Search for the cell housing the specified text and yield its (X, Y) center coordinate. 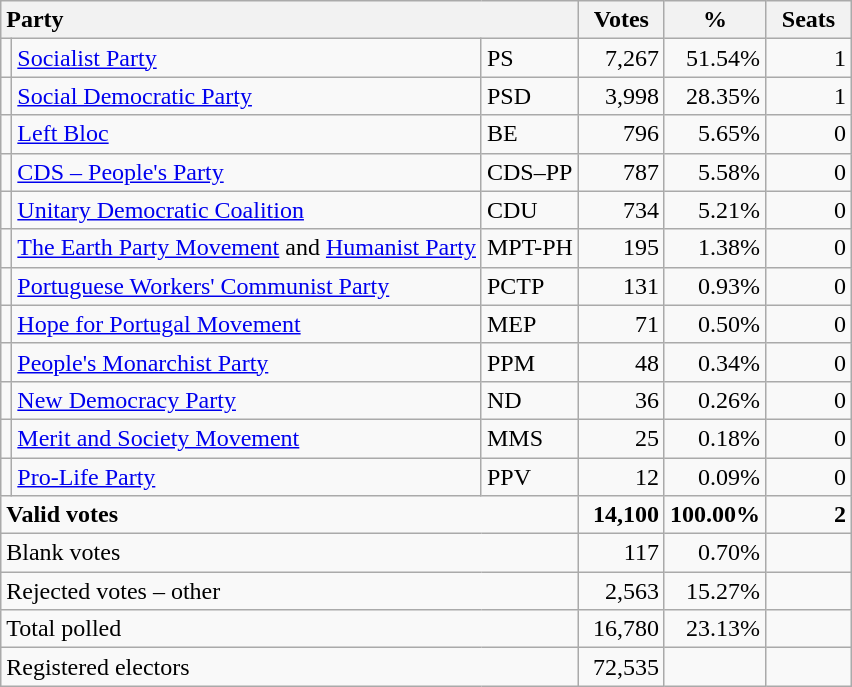
PS (530, 58)
0.09% (714, 477)
The Earth Party Movement and Humanist Party (247, 248)
0.18% (714, 438)
Seats (808, 20)
5.65% (714, 134)
0.34% (714, 362)
787 (621, 172)
Left Bloc (247, 134)
117 (621, 553)
0.93% (714, 286)
0.70% (714, 553)
2 (808, 515)
23.13% (714, 629)
51.54% (714, 58)
0.26% (714, 400)
14,100 (621, 515)
16,780 (621, 629)
MMS (530, 438)
CDU (530, 210)
734 (621, 210)
131 (621, 286)
12 (621, 477)
PCTP (530, 286)
Rejected votes – other (290, 591)
7,267 (621, 58)
PPV (530, 477)
71 (621, 324)
CDS–PP (530, 172)
Registered electors (290, 667)
Hope for Portugal Movement (247, 324)
PSD (530, 96)
48 (621, 362)
People's Monarchist Party (247, 362)
PPM (530, 362)
BE (530, 134)
Unitary Democratic Coalition (247, 210)
Votes (621, 20)
100.00% (714, 515)
2,563 (621, 591)
MPT-PH (530, 248)
Pro-Life Party (247, 477)
28.35% (714, 96)
796 (621, 134)
1.38% (714, 248)
New Democracy Party (247, 400)
36 (621, 400)
25 (621, 438)
Social Democratic Party (247, 96)
Total polled (290, 629)
ND (530, 400)
Merit and Society Movement (247, 438)
3,998 (621, 96)
5.58% (714, 172)
195 (621, 248)
Socialist Party (247, 58)
72,535 (621, 667)
Party (290, 20)
Blank votes (290, 553)
MEP (530, 324)
Portuguese Workers' Communist Party (247, 286)
Valid votes (290, 515)
5.21% (714, 210)
CDS – People's Party (247, 172)
0.50% (714, 324)
15.27% (714, 591)
% (714, 20)
